Locate the cell with the specified text and output its (x, y) center coordinate. 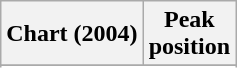
Chart (2004) (72, 34)
Peakposition (189, 34)
